From the cell containing the given text, extract its center point as (X, Y) coordinate. 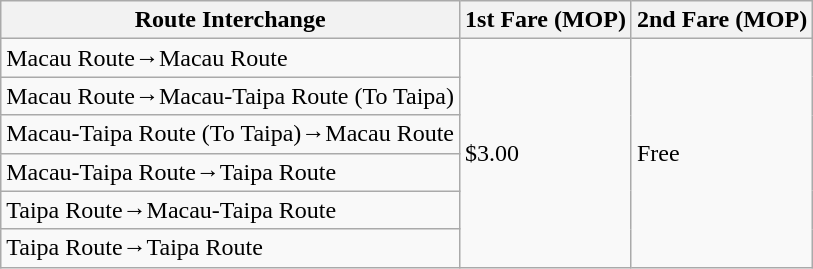
Macau Route→Macau Route (230, 58)
1st Fare (MOP) (546, 20)
Macau-Taipa Route (To Taipa)→Macau Route (230, 134)
Taipa Route→Macau-Taipa Route (230, 210)
Route Interchange (230, 20)
2nd Fare (MOP) (722, 20)
Macau Route→Macau-Taipa Route (To Taipa) (230, 96)
Macau-Taipa Route→Taipa Route (230, 172)
$3.00 (546, 153)
Free (722, 153)
Taipa Route→Taipa Route (230, 248)
